Determine the (X, Y) coordinate at the center of the cell enclosing the given text.  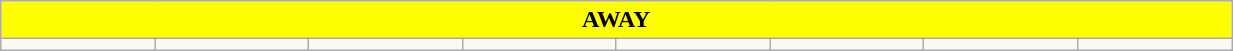
AWAY (616, 20)
